Locate the cell with the specified text and output its (x, y) center coordinate. 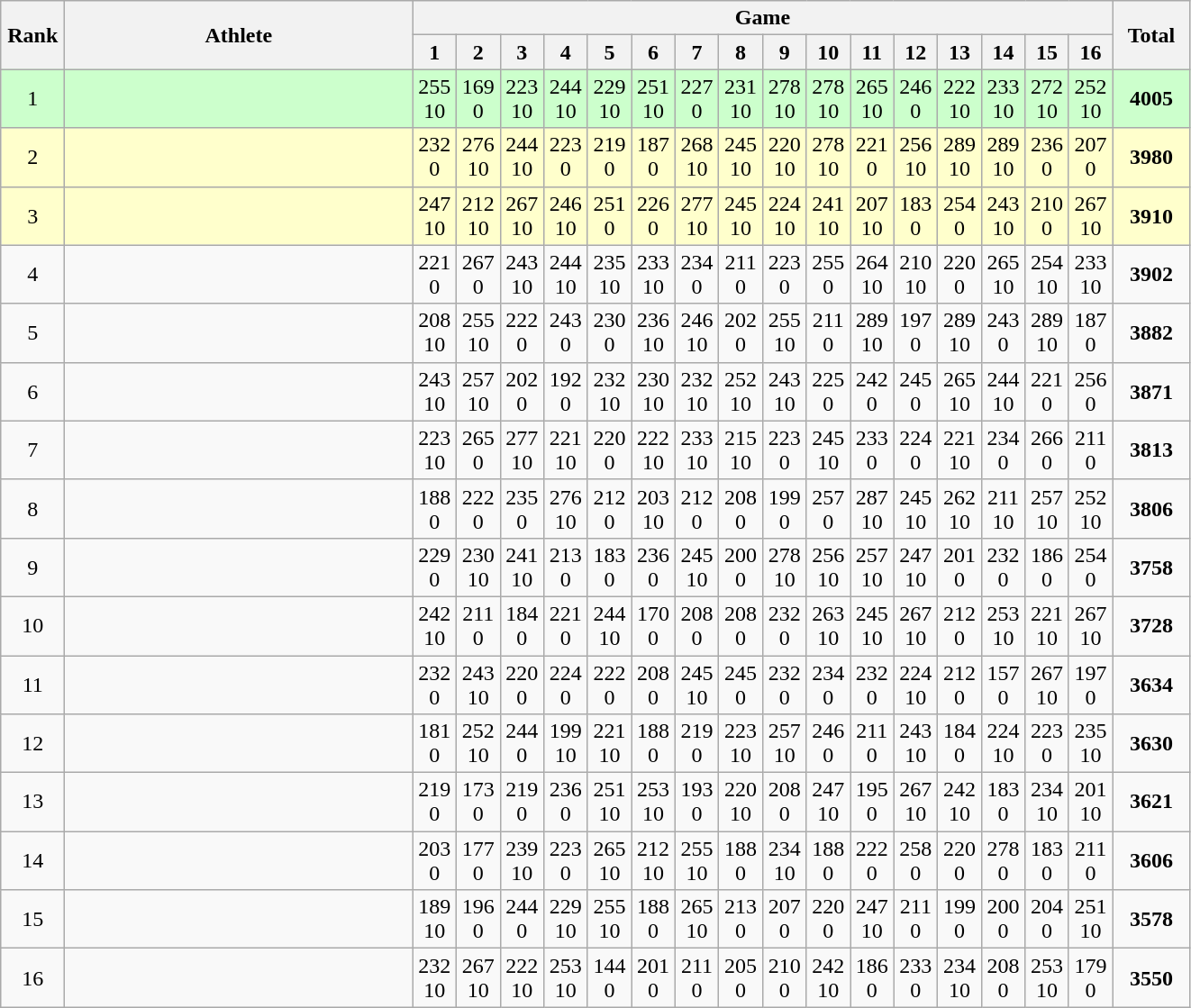
2420 (872, 391)
2040 (1047, 919)
19910 (566, 744)
20810 (434, 333)
21510 (741, 450)
2550 (829, 274)
2030 (434, 861)
20310 (654, 508)
20110 (1090, 802)
2560 (1090, 391)
2260 (654, 216)
21010 (915, 274)
3813 (1151, 450)
3871 (1151, 391)
1770 (477, 861)
1730 (477, 802)
2270 (697, 99)
26410 (872, 274)
18910 (434, 919)
3630 (1151, 744)
23610 (654, 333)
2660 (1047, 450)
Athlete (239, 35)
23110 (741, 99)
3806 (1151, 508)
1690 (477, 99)
Rank (32, 35)
2670 (477, 274)
2250 (829, 391)
Total (1151, 35)
2300 (609, 333)
1440 (609, 978)
1930 (697, 802)
3902 (1151, 274)
25410 (1047, 274)
2350 (523, 508)
26310 (829, 625)
2290 (434, 568)
26210 (960, 508)
27210 (1047, 99)
1920 (566, 391)
21110 (1004, 508)
2580 (915, 861)
3578 (1151, 919)
1950 (872, 802)
1810 (434, 744)
2650 (477, 450)
Game (762, 18)
3758 (1151, 568)
20710 (872, 216)
3621 (1151, 802)
26810 (697, 157)
3910 (1151, 216)
3634 (1151, 685)
2780 (1004, 861)
1790 (1090, 978)
4005 (1151, 99)
2570 (829, 508)
2050 (741, 978)
3882 (1151, 333)
2510 (609, 216)
28710 (872, 508)
3606 (1151, 861)
3980 (1151, 157)
1570 (1004, 685)
23910 (523, 861)
3550 (1151, 978)
1960 (477, 919)
1700 (654, 625)
3728 (1151, 625)
